Pinpoint the cell where the given text exists, returning its [x, y] midpoint coordinate. 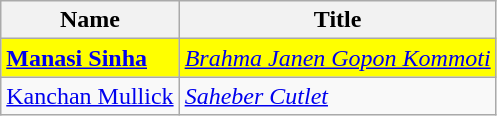
Name [90, 20]
Manasi Sinha [90, 58]
Brahma Janen Gopon Kommoti [338, 58]
Saheber Cutlet [338, 96]
Title [338, 20]
Kanchan Mullick [90, 96]
